Provide the (x, y) coordinate of the cell's center where the given text is located.  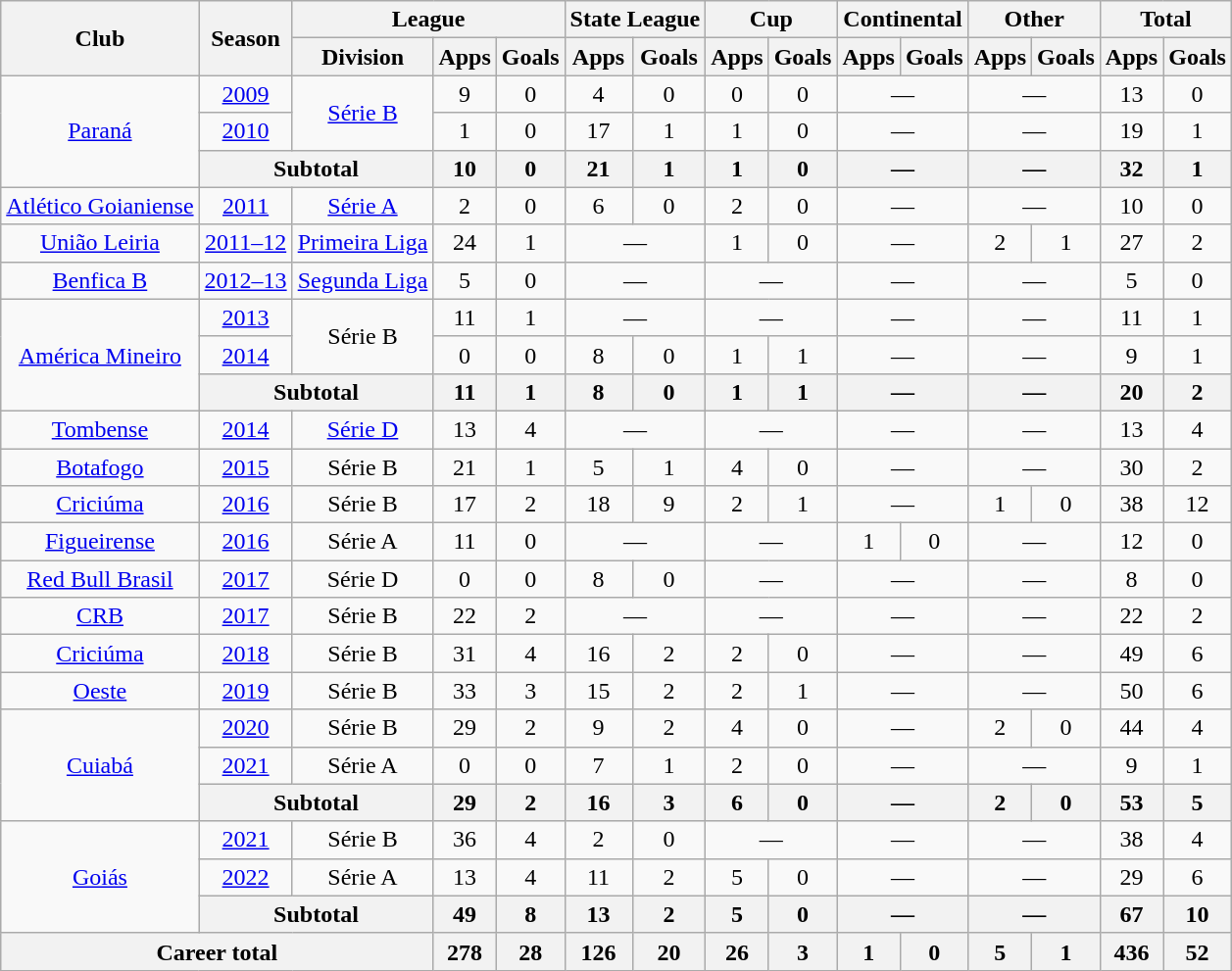
Botafogo (100, 467)
30 (1131, 467)
Oeste (100, 691)
Red Bull Brasil (100, 579)
33 (465, 691)
2019 (245, 691)
24 (465, 243)
Continental (903, 20)
50 (1131, 691)
State League (635, 20)
52 (1198, 951)
19 (1131, 131)
União Leiria (100, 243)
2015 (245, 467)
27 (1131, 243)
Benfica B (100, 280)
Cup (771, 20)
League (428, 20)
28 (530, 951)
Primeira Liga (363, 243)
Segunda Liga (363, 280)
Atlético Goianiense (100, 206)
44 (1131, 728)
Figueirense (100, 542)
36 (465, 840)
Season (245, 38)
Career total (218, 951)
2011 (245, 206)
2022 (245, 877)
Division (363, 57)
126 (598, 951)
278 (465, 951)
América Mineiro (100, 355)
Other (1034, 20)
Club (100, 38)
Paraná (100, 131)
2009 (245, 94)
436 (1131, 951)
2018 (245, 654)
2012–13 (245, 280)
2011–12 (245, 243)
31 (465, 654)
2013 (245, 317)
15 (598, 691)
2010 (245, 131)
2020 (245, 728)
32 (1131, 169)
CRB (100, 616)
7 (598, 765)
18 (598, 505)
Cuiabá (100, 765)
53 (1131, 802)
26 (737, 951)
Total (1165, 20)
67 (1131, 914)
Tombense (100, 429)
Goiás (100, 877)
